Scan for the cell matching the given text and deliver its [X, Y] coordinate at center. 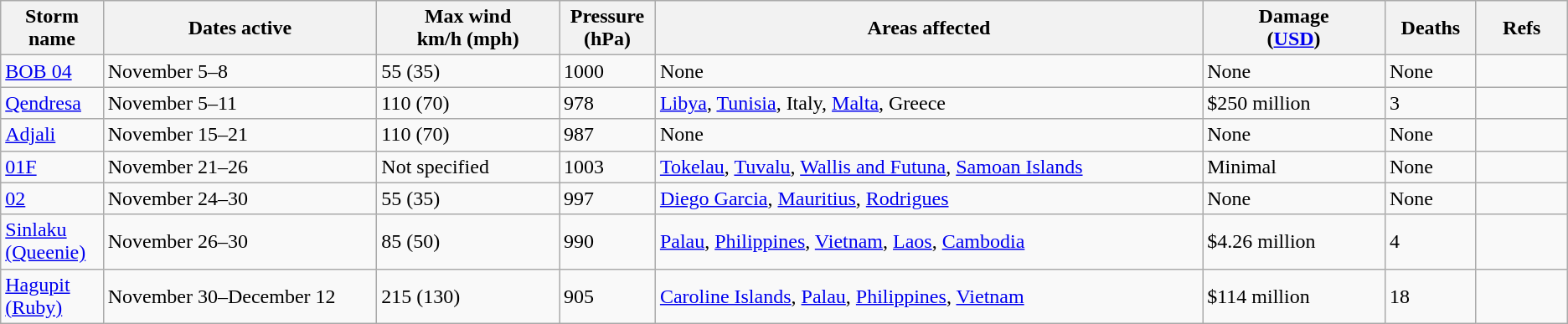
November 5–11 [240, 103]
Deaths [1431, 28]
Dates active [240, 28]
4 [1431, 241]
Not specified [468, 167]
Diego Garcia, Mauritius, Rodrigues [928, 198]
987 [608, 135]
01F [52, 167]
$114 million [1294, 296]
905 [608, 296]
Hagupit (Ruby) [52, 296]
Minimal [1294, 167]
November 5–8 [240, 71]
Palau, Philippines, Vietnam, Laos, Cambodia [928, 241]
85 (50) [468, 241]
Sinlaku (Queenie) [52, 241]
November 26–30 [240, 241]
$250 million [1294, 103]
02 [52, 198]
November 15–21 [240, 135]
1003 [608, 167]
Caroline Islands, Palau, Philippines, Vietnam [928, 296]
997 [608, 198]
November 30–December 12 [240, 296]
Storm name [52, 28]
Libya, Tunisia, Italy, Malta, Greece [928, 103]
1000 [608, 71]
Tokelau, Tuvalu, Wallis and Futuna, Samoan Islands [928, 167]
Damage(USD) [1294, 28]
18 [1431, 296]
BOB 04 [52, 71]
Max windkm/h (mph) [468, 28]
Adjali [52, 135]
Qendresa [52, 103]
3 [1431, 103]
November 24–30 [240, 198]
November 21–26 [240, 167]
Refs [1521, 28]
978 [608, 103]
Areas affected [928, 28]
Pressure(hPa) [608, 28]
990 [608, 241]
$4.26 million [1294, 241]
215 (130) [468, 296]
